Locate the cell with the specified text and output its [X, Y] center coordinate. 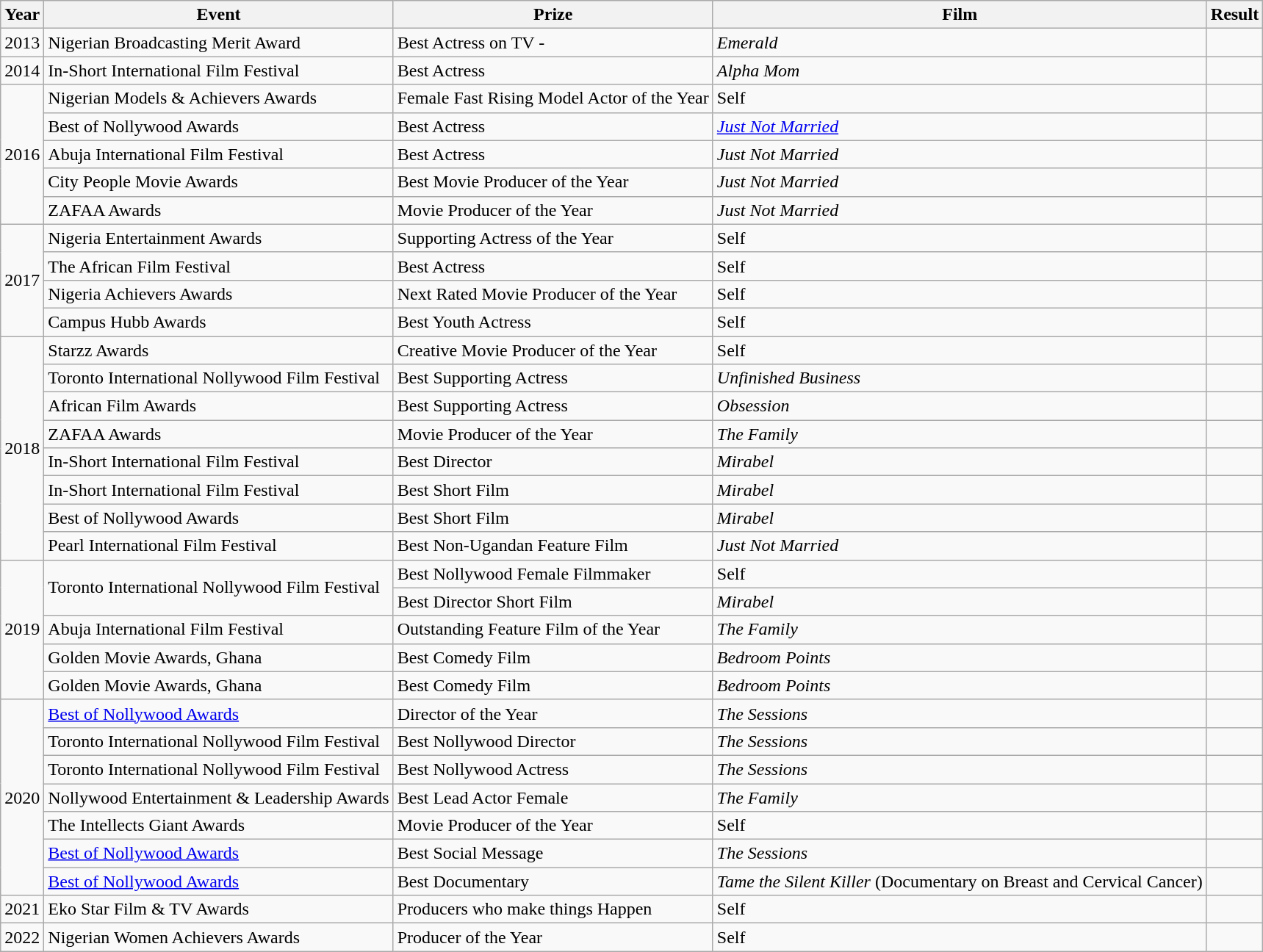
Nigerian Models & Achievers Awards [219, 98]
Pearl International Film Festival [219, 546]
Nigerian Broadcasting Merit Award [219, 43]
Producer of the Year [553, 937]
Best Youth Actress [553, 322]
Director of the Year [553, 713]
Best Nollywood Female Filmmaker [553, 574]
Year [22, 15]
Nigerian Women Achievers Awards [219, 937]
2014 [22, 71]
Alpha Mom [960, 71]
2021 [22, 909]
2013 [22, 43]
Emerald [960, 43]
Producers who make things Happen [553, 909]
Nigeria Entertainment Awards [219, 238]
African Film Awards [219, 406]
Supporting Actress of the Year [553, 238]
Tame the Silent Killer (Documentary on Breast and Cervical Cancer) [960, 881]
Best Lead Actor Female [553, 797]
2016 [22, 154]
Best Social Message [553, 854]
Eko Star Film & TV Awards [219, 909]
Starzz Awards [219, 350]
Creative Movie Producer of the Year [553, 350]
Best Director [553, 462]
Result [1234, 15]
Prize [553, 15]
Best Nollywood Director [553, 741]
2020 [22, 797]
Female Fast Rising Model Actor of the Year [553, 98]
2022 [22, 937]
Obsession [960, 406]
Nollywood Entertainment & Leadership Awards [219, 797]
2019 [22, 630]
Best Actress on TV - [553, 43]
The African Film Festival [219, 266]
Film [960, 15]
Best Movie Producer of the Year [553, 182]
Outstanding Feature Film of the Year [553, 630]
Nigeria Achievers Awards [219, 294]
Campus Hubb Awards [219, 322]
2018 [22, 448]
2017 [22, 280]
Next Rated Movie Producer of the Year [553, 294]
Best Director Short Film [553, 602]
Best Non-Ugandan Feature Film [553, 546]
The Intellects Giant Awards [219, 826]
Event [219, 15]
Best Documentary [553, 881]
Unfinished Business [960, 378]
Best Nollywood Actress [553, 769]
City People Movie Awards [219, 182]
